From the cell containing the given text, extract its center point as (x, y) coordinate. 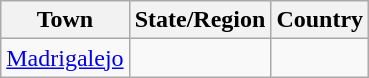
Country (320, 20)
State/Region (200, 20)
Town (65, 20)
Madrigalejo (65, 58)
